Determine the (X, Y) coordinate at the center of the cell enclosing the given text.  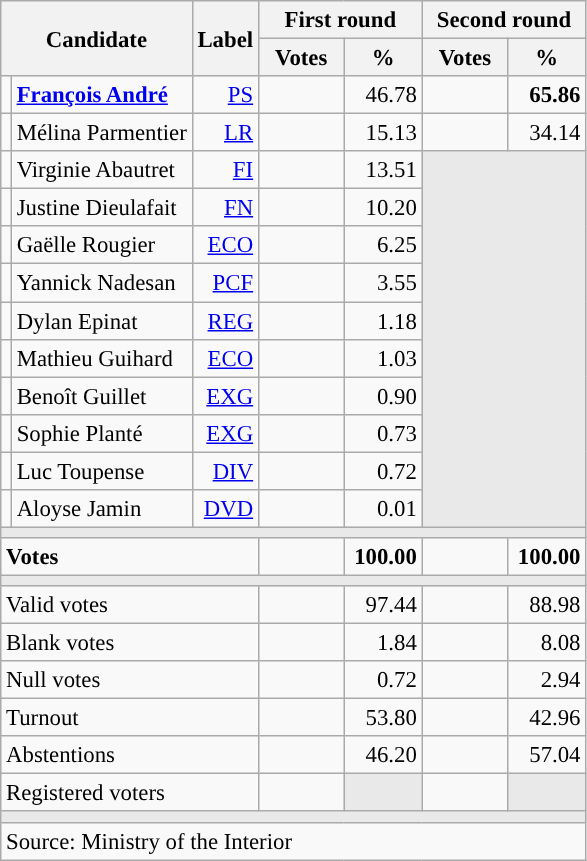
FI (225, 170)
46.20 (383, 755)
PCF (225, 283)
Aloyse Jamin (102, 509)
Luc Toupense (102, 471)
Benoît Guillet (102, 396)
Mélina Parmentier (102, 133)
Sophie Planté (102, 433)
10.20 (383, 208)
Source: Ministry of the Interior (294, 841)
Registered voters (130, 793)
First round (340, 20)
LR (225, 133)
Virginie Abautret (102, 170)
3.55 (383, 283)
2.94 (547, 680)
1.84 (383, 643)
Mathieu Guihard (102, 358)
57.04 (547, 755)
Candidate (96, 38)
1.18 (383, 321)
88.98 (547, 605)
Dylan Epinat (102, 321)
Yannick Nadesan (102, 283)
0.01 (383, 509)
Blank votes (130, 643)
Gaëlle Rougier (102, 245)
34.14 (547, 133)
46.78 (383, 95)
Null votes (130, 680)
Label (225, 38)
PS (225, 95)
42.96 (547, 718)
Valid votes (130, 605)
Turnout (130, 718)
DVD (225, 509)
0.73 (383, 433)
65.86 (547, 95)
François André (102, 95)
13.51 (383, 170)
FN (225, 208)
0.90 (383, 396)
15.13 (383, 133)
1.03 (383, 358)
8.08 (547, 643)
Abstentions (130, 755)
6.25 (383, 245)
DIV (225, 471)
97.44 (383, 605)
REG (225, 321)
Justine Dieulafait (102, 208)
53.80 (383, 718)
Second round (504, 20)
